Detect which cell encompasses the target text, then output its [x, y] center coordinate. 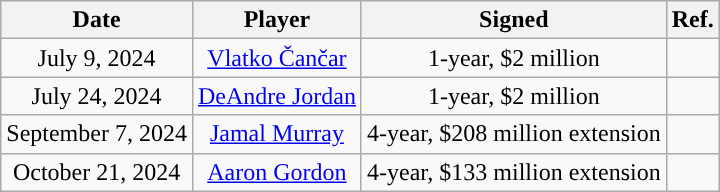
July 9, 2024 [97, 58]
July 24, 2024 [97, 96]
September 7, 2024 [97, 134]
Aaron Gordon [276, 172]
DeAndre Jordan [276, 96]
Jamal Murray [276, 134]
Player [276, 20]
4-year, $208 million extension [514, 134]
Ref. [692, 20]
Date [97, 20]
October 21, 2024 [97, 172]
Signed [514, 20]
Vlatko Čančar [276, 58]
4-year, $133 million extension [514, 172]
